Return the [x, y] coordinate for the center point of the cell that contains the specified text.  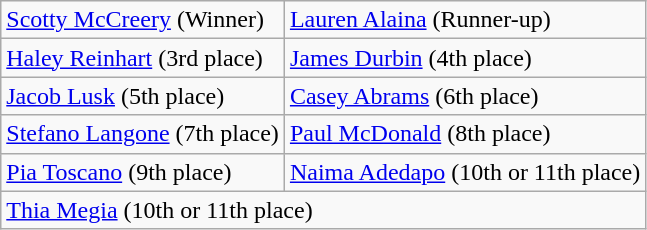
Lauren Alaina (Runner-up) [464, 20]
Jacob Lusk (5th place) [143, 96]
Haley Reinhart (3rd place) [143, 58]
Scotty McCreery (Winner) [143, 20]
Pia Toscano (9th place) [143, 172]
Naima Adedapo (10th or 11th place) [464, 172]
Thia Megia (10th or 11th place) [324, 210]
Stefano Langone (7th place) [143, 134]
Casey Abrams (6th place) [464, 96]
Paul McDonald (8th place) [464, 134]
James Durbin (4th place) [464, 58]
